Capture the cell that displays the provided text and extract its [x, y] central coordinate. 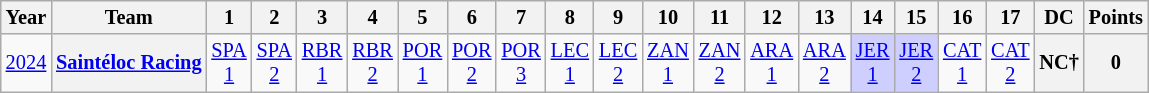
NC† [1058, 63]
POR3 [520, 63]
2024 [26, 63]
9 [618, 17]
13 [824, 17]
Points [1116, 17]
CAT2 [1010, 63]
6 [472, 17]
8 [570, 17]
POR2 [472, 63]
SPA2 [274, 63]
Saintéloc Racing [128, 63]
ARA1 [772, 63]
POR1 [422, 63]
5 [422, 17]
17 [1010, 17]
Team [128, 17]
ARA2 [824, 63]
7 [520, 17]
14 [873, 17]
CAT1 [962, 63]
SPA1 [228, 63]
15 [916, 17]
JER1 [873, 63]
RBR1 [322, 63]
3 [322, 17]
4 [372, 17]
12 [772, 17]
11 [720, 17]
ZAN2 [720, 63]
10 [668, 17]
LEC1 [570, 63]
RBR2 [372, 63]
0 [1116, 63]
Year [26, 17]
16 [962, 17]
2 [274, 17]
LEC2 [618, 63]
ZAN1 [668, 63]
JER2 [916, 63]
DC [1058, 17]
1 [228, 17]
